Provide the [x, y] coordinate of the cell's center where the given text is located.  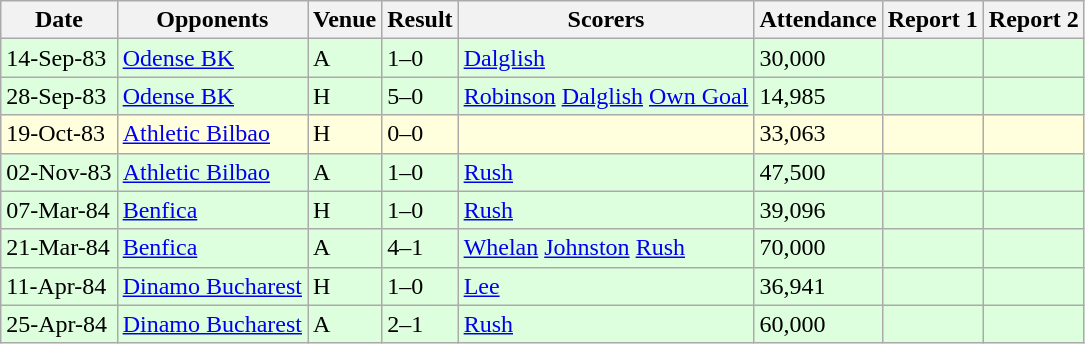
Result [420, 20]
Robinson Dalglish Own Goal [606, 96]
Dalglish [606, 58]
0–0 [420, 134]
33,063 [818, 134]
14-Sep-83 [59, 58]
11-Apr-84 [59, 286]
Report 1 [932, 20]
5–0 [420, 96]
25-Apr-84 [59, 324]
Report 2 [1034, 20]
30,000 [818, 58]
Attendance [818, 20]
2–1 [420, 324]
36,941 [818, 286]
70,000 [818, 248]
Venue [345, 20]
28-Sep-83 [59, 96]
07-Mar-84 [59, 210]
39,096 [818, 210]
14,985 [818, 96]
Opponents [212, 20]
Scorers [606, 20]
Whelan Johnston Rush [606, 248]
47,500 [818, 172]
4–1 [420, 248]
19-Oct-83 [59, 134]
02-Nov-83 [59, 172]
Date [59, 20]
Lee [606, 286]
21-Mar-84 [59, 248]
60,000 [818, 324]
